Return (X, Y) of the center of cell containing provided text 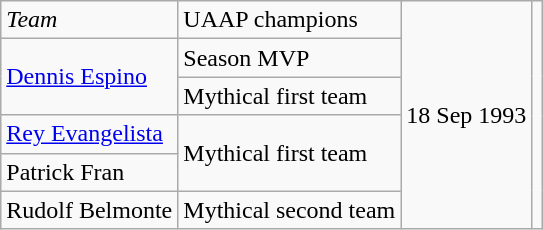
Season MVP (290, 58)
Team (90, 20)
Mythical second team (290, 210)
Patrick Fran (90, 172)
Dennis Espino (90, 77)
Rey Evangelista (90, 134)
Rudolf Belmonte (90, 210)
UAAP champions (290, 20)
18 Sep 1993 (466, 115)
